Locate the cell with the specified text and output its [X, Y] center coordinate. 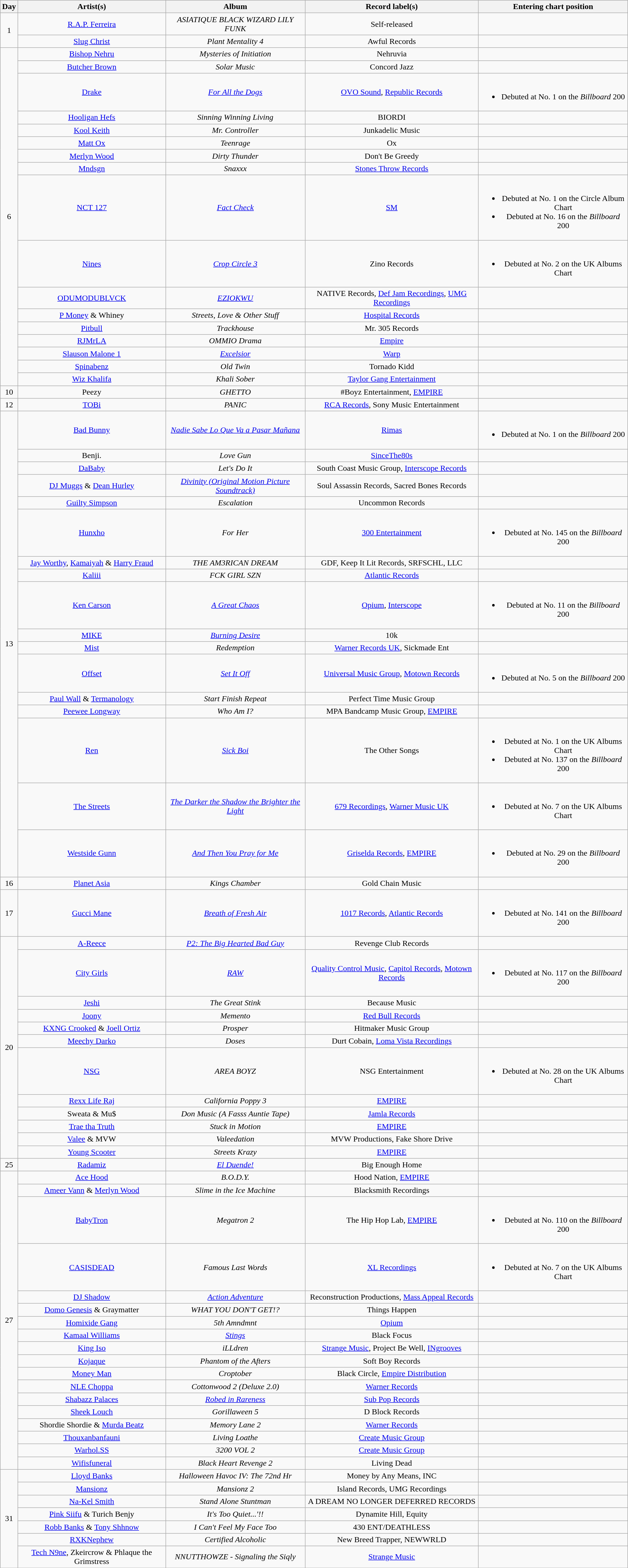
Uncommon Records [392, 503]
Wiz Khalifa [92, 379]
3200 VOL 2 [235, 1450]
Doses [235, 1041]
Kool Keith [92, 130]
Famous Last Words [235, 1267]
WHAT YOU DON'T GET!? [235, 1310]
Joony [92, 1016]
Debuted at No. 11 on the Billboard 200 [553, 605]
Shordie Shordie & Murda Beatz [92, 1425]
AREA BOYZ [235, 1071]
NSG Entertainment [392, 1071]
Money by Any Means, INC [392, 1476]
16 [9, 883]
Living Loathe [235, 1437]
THE AM3RICAN DREAM [235, 563]
Living Dead [392, 1463]
Stones Throw Records [392, 168]
Gucci Mane [92, 913]
Lloyd Banks [92, 1476]
Halloween Havoc IV: The 72nd Hr [235, 1476]
Kamaal Williams [92, 1335]
Hood Nation, EMPIRE [392, 1177]
Griselda Records, EMPIRE [392, 853]
Debuted at No. 2 on the UK Albums Chart [553, 264]
Junkadelic Music [392, 130]
Island Records, UMG Recordings [392, 1488]
Artist(s) [92, 7]
13 [9, 644]
Taylor Gang Entertainment [392, 379]
P Money & Whiney [92, 315]
Start Finish Repeat [235, 699]
SM [392, 207]
Megatron 2 [235, 1220]
City Girls [92, 973]
Debuted at No. 29 on the Billboard 200 [553, 853]
10k [392, 635]
Awful Records [392, 41]
Dirty Thunder [235, 156]
Opium [392, 1322]
Mr. Controller [235, 130]
GDF, Keep It Lit Records, SRFSCHL, LLC [392, 563]
Stuck in Motion [235, 1126]
Concord Jazz [392, 67]
Black Focus [392, 1335]
Perfect Time Music Group [392, 699]
Cottonwood 2 (Deluxe 2.0) [235, 1386]
Prosper [235, 1028]
Black Circle, Empire Distribution [392, 1374]
1017 Records, Atlantic Records [392, 913]
The Hip Hop Lab, EMPIRE [392, 1220]
6 [9, 217]
The Darker the Shadow the Brighter the Light [235, 806]
Gold Chain Music [392, 883]
Dynamite Hill, Equity [392, 1514]
Warp [392, 354]
17 [9, 913]
25 [9, 1165]
Red Bull Records [392, 1016]
A DREAM NO LONGER DEFERRED RECORDS [392, 1501]
Planet Asia [92, 883]
Reconstruction Productions, Mass Appeal Records [392, 1297]
New Breed Trapper, NEWWRLD [392, 1540]
Nines [92, 264]
1 [9, 30]
Opium, Interscope [392, 605]
DaBaby [92, 468]
Hunxho [92, 533]
Jeshi [92, 1003]
Paul Wall & Termanology [92, 699]
Butcher Brown [92, 67]
Revenge Club Records [392, 943]
The Streets [92, 806]
300 Entertainment [392, 533]
Because Music [392, 1003]
Gorillaween 5 [235, 1412]
Universal Music Group, Motown Records [392, 673]
Action Adventure [235, 1297]
Ren [92, 750]
Ox [392, 143]
Let's Do It [235, 468]
PANIC [235, 405]
I Can't Feel My Face Too [235, 1527]
Shabazz Palaces [92, 1399]
Jay Worthy, Kamaiyah & Harry Fraud [92, 563]
BIORDI [392, 117]
MVW Productions, Fake Shore Drive [392, 1139]
Bad Bunny [92, 430]
XL Recordings [392, 1267]
Atlantic Records [392, 575]
CASISDEAD [92, 1267]
A-Reece [92, 943]
Tech N9ne, Zkeircrow & Phlaque the Grimstress [92, 1557]
Stings [235, 1335]
GHETTO [235, 392]
For Her [235, 533]
Empire [392, 341]
Strange Music, Project Be Well, INgrooves [392, 1348]
And Then You Pray for Me [235, 853]
KXNG Crooked & Joell Ortiz [92, 1028]
MPA Bandcamp Music Group, EMPIRE [392, 711]
For All the Dogs [235, 92]
Debuted at No. 141 on the Billboard 200 [553, 913]
Escalation [235, 503]
Young Scooter [92, 1152]
Hooligan Hefs [92, 117]
Black Heart Revenge 2 [235, 1463]
Entering chart position [553, 7]
Set It Off [235, 673]
Debuted at No. 28 on the UK Albums Chart [553, 1071]
Soft Boy Records [392, 1361]
P2: The Big Hearted Bad Guy [235, 943]
Nehruvia [392, 54]
Quality Control Music, Capitol Records, Motown Records [392, 973]
Warner Records UK, Sickmade Ent [392, 648]
Day [9, 7]
Valee & MVW [92, 1139]
Kaliii [92, 575]
The Great Stink [235, 1003]
Mndsgn [92, 168]
Hospital Records [392, 315]
Kojaque [92, 1361]
Ameer Vann & Merlyn Wood [92, 1190]
Mysteries of Initiation [235, 54]
Mr. 305 Records [392, 328]
Self-released [392, 24]
5th Amndmnt [235, 1322]
Album [235, 7]
Wifisfuneral [92, 1463]
California Poppy 3 [235, 1101]
Nadie Sabe Lo Que Va a Pasar Mañana [235, 430]
Warhol.SS [92, 1450]
Radamiz [92, 1165]
NCT 127 [92, 207]
Slug Christ [92, 41]
Debuted at No. 5 on the Billboard 200 [553, 673]
27 [9, 1320]
Who Am I? [235, 711]
Sick Boi [235, 750]
Guilty Simpson [92, 503]
Durt Cobain, Loma Vista Recordings [392, 1041]
Sheek Louch [92, 1412]
BabyTron [92, 1220]
RXKNephew [92, 1540]
Sub Pop Records [392, 1399]
Redemption [235, 648]
DJ Muggs & Dean Hurley [92, 485]
Crop Circle 3 [235, 264]
TOBi [92, 405]
R.A.P. Ferreira [92, 24]
Blacksmith Recordings [392, 1190]
Sweata & Mu$ [92, 1114]
Solar Music [235, 67]
430 ENT/DEATHLESS [392, 1527]
Domo Genesis & Graymatter [92, 1310]
D Block Records [392, 1412]
Snaxxx [235, 168]
El Duende! [235, 1165]
#Boyz Entertainment, EMPIRE [392, 392]
Zino Records [392, 264]
Fact Check [235, 207]
Slime in the Ice Machine [235, 1190]
Streets Krazy [235, 1152]
Sinning Winning Living [235, 117]
Excelsior [235, 354]
Benji. [92, 455]
King Iso [92, 1348]
iLLdren [235, 1348]
Mist [92, 648]
South Coast Music Group, Interscope Records [392, 468]
RCA Records, Sony Music Entertainment [392, 405]
Phantom of the Afters [235, 1361]
Offset [92, 673]
31 [9, 1519]
OVO Sound, Republic Records [392, 92]
Don Music (A Fasss Auntie Tape) [235, 1114]
The Other Songs [392, 750]
Money Man [92, 1374]
Plant Mentality 4 [235, 41]
Hitmaker Music Group [392, 1028]
Merlyn Wood [92, 156]
FCK GIRL SZN [235, 575]
RAW [235, 973]
Stand Alone Stuntman [235, 1501]
Tornado Kidd [392, 366]
MIKE [92, 635]
Peezy [92, 392]
679 Recordings, Warner Music UK [392, 806]
Pink Siifu & Turich Benjy [92, 1514]
Thouxanbanfauni [92, 1437]
Ace Hood [92, 1177]
Things Happen [392, 1310]
Don't Be Greedy [392, 156]
Debuted at No. 1 on the Circle Album ChartDebuted at No. 16 on the Billboard 200 [553, 207]
Certified Alcoholic [235, 1540]
Debuted at No. 117 on the Billboard 200 [553, 973]
Burning Desire [235, 635]
Love Gun [235, 455]
A Great Chaos [235, 605]
Soul Assassin Records, Sacred Bones Records [392, 485]
Strange Music [392, 1557]
Divinity (Original Motion Picture Soundtrack) [235, 485]
Valeedation [235, 1139]
Trackhouse [235, 328]
Streets, Love & Other Stuff [235, 315]
Rimas [392, 430]
Pitbull [92, 328]
Trae tha Truth [92, 1126]
20 [9, 1048]
OMMIO Drama [235, 341]
Homixide Gang [92, 1322]
RJMrLA [92, 341]
Kings Chamber [235, 883]
SinceThe80s [392, 455]
Teenrage [235, 143]
Matt Ox [92, 143]
12 [9, 405]
Peewee Longway [92, 711]
Robed in Rareness [235, 1399]
Westside Gunn [92, 853]
Memory Lane 2 [235, 1425]
Record label(s) [392, 7]
Breath of Fresh Air [235, 913]
ASIATIQUE BLACK WIZARD LILY FUNK [235, 24]
Robb Banks & Tony Shhnow [92, 1527]
Rexx Life Raj [92, 1101]
Ken Carson [92, 605]
Old Twin [235, 366]
Memento [235, 1016]
Slauson Malone 1 [92, 354]
Bishop Nehru [92, 54]
DJ Shadow [92, 1297]
10 [9, 392]
Meechy Darko [92, 1041]
Mansionz [92, 1488]
Na-Kel Smith [92, 1501]
Debuted at No. 1 on the UK Albums ChartDebuted at No. 137 on the Billboard 200 [553, 750]
Debuted at No. 145 on the Billboard 200 [553, 533]
Big Enough Home [392, 1165]
Jamla Records [392, 1114]
Drake [92, 92]
NLE Choppa [92, 1386]
Khali Sober [235, 379]
Mansionz 2 [235, 1488]
EZIOKWU [235, 298]
ODUMODUBLVCK [92, 298]
Croptober [235, 1374]
Debuted at No. 110 on the Billboard 200 [553, 1220]
It's Too Quiet...'!! [235, 1514]
NNUTTHOWZE - Signaling the Siqly [235, 1557]
NATIVE Records, Def Jam Recordings, UMG Recordings [392, 298]
Spinabenz [92, 366]
B.O.D.Y. [235, 1177]
NSG [92, 1071]
